Search for the cell housing the specified text and yield its (x, y) center coordinate. 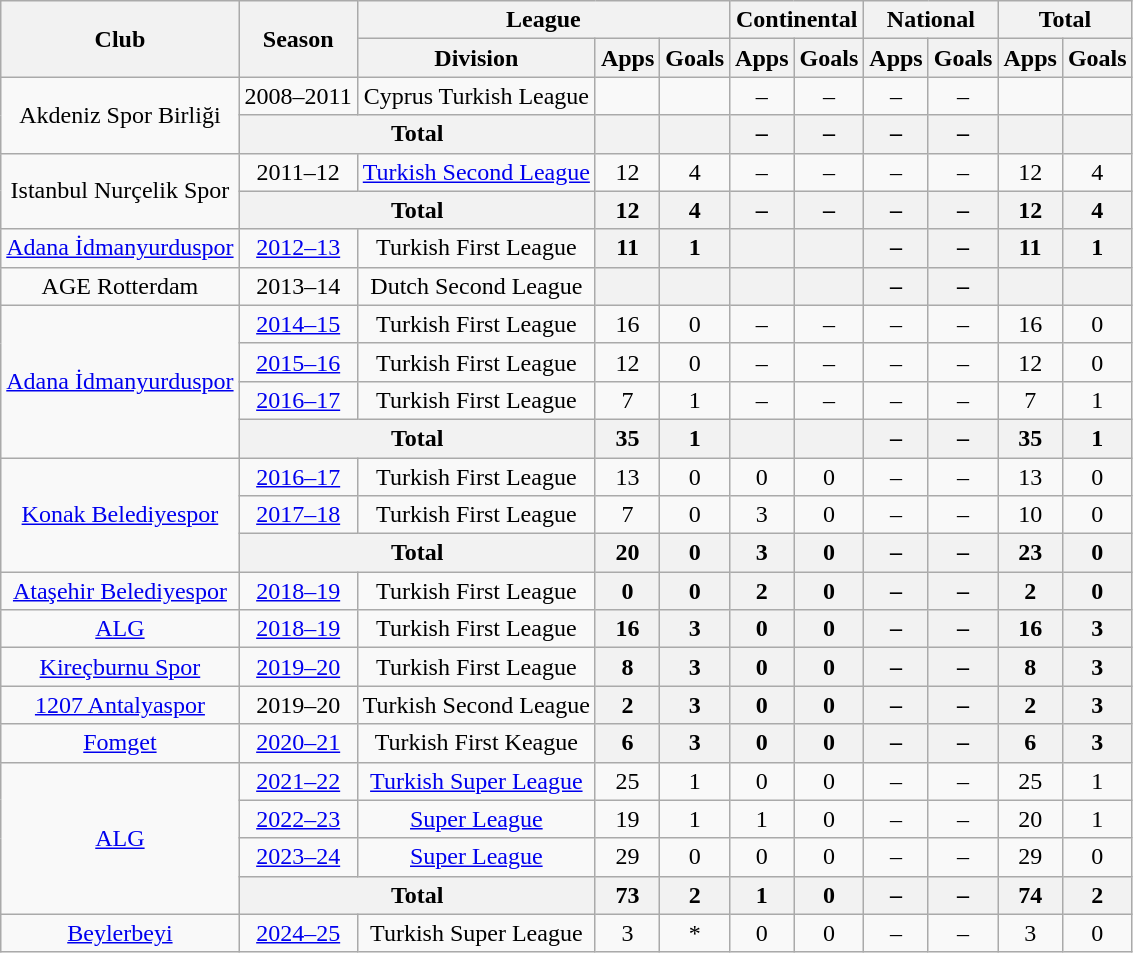
2022–23 (298, 819)
1207 Antalyaspor (120, 705)
League (543, 20)
2011–12 (298, 172)
74 (1030, 895)
Istanbul Nurçelik Spor (120, 191)
2008–2011 (298, 96)
2013–14 (298, 286)
2012–13 (298, 248)
2023–24 (298, 857)
2015–16 (298, 362)
Beylerbeyi (120, 933)
73 (627, 895)
Dutch Second League (476, 286)
Konak Belediyespor (120, 515)
2017–18 (298, 515)
Club (120, 39)
2024–25 (298, 933)
National (931, 20)
2014–15 (298, 324)
Fomget (120, 743)
10 (1030, 515)
23 (1030, 553)
Kireçburnu Spor (120, 667)
* (695, 933)
Cyprus Turkish League (476, 96)
Ataşehir Belediyespor (120, 591)
2020–21 (298, 743)
Akdeniz Spor Birliği (120, 115)
19 (627, 819)
Season (298, 39)
Continental (797, 20)
Division (476, 58)
AGE Rotterdam (120, 286)
2021–22 (298, 781)
Turkish First Keague (476, 743)
